Scan for the cell matching the given text and deliver its (x, y) coordinate at center. 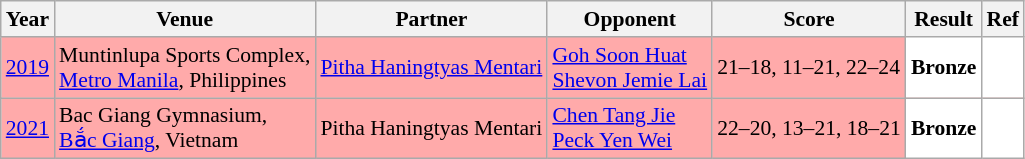
Ref (1002, 19)
21–18, 11–21, 22–24 (809, 68)
Score (809, 19)
2021 (28, 128)
Result (944, 19)
Bac Giang Gymnasium,Bắc Giang, Vietnam (184, 128)
Year (28, 19)
22–20, 13–21, 18–21 (809, 128)
Goh Soon Huat Shevon Jemie Lai (630, 68)
Partner (431, 19)
Venue (184, 19)
Chen Tang Jie Peck Yen Wei (630, 128)
2019 (28, 68)
Opponent (630, 19)
Muntinlupa Sports Complex,Metro Manila, Philippines (184, 68)
